For the text-containing cell, return its midpoint in (X, Y) coordinate format. 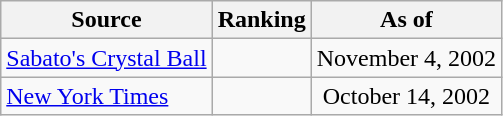
Sabato's Crystal Ball (106, 58)
Ranking (262, 20)
November 4, 2002 (406, 58)
Source (106, 20)
New York Times (106, 96)
October 14, 2002 (406, 96)
As of (406, 20)
